Output the [x, y] coordinate of the center of the cell containing the given text.  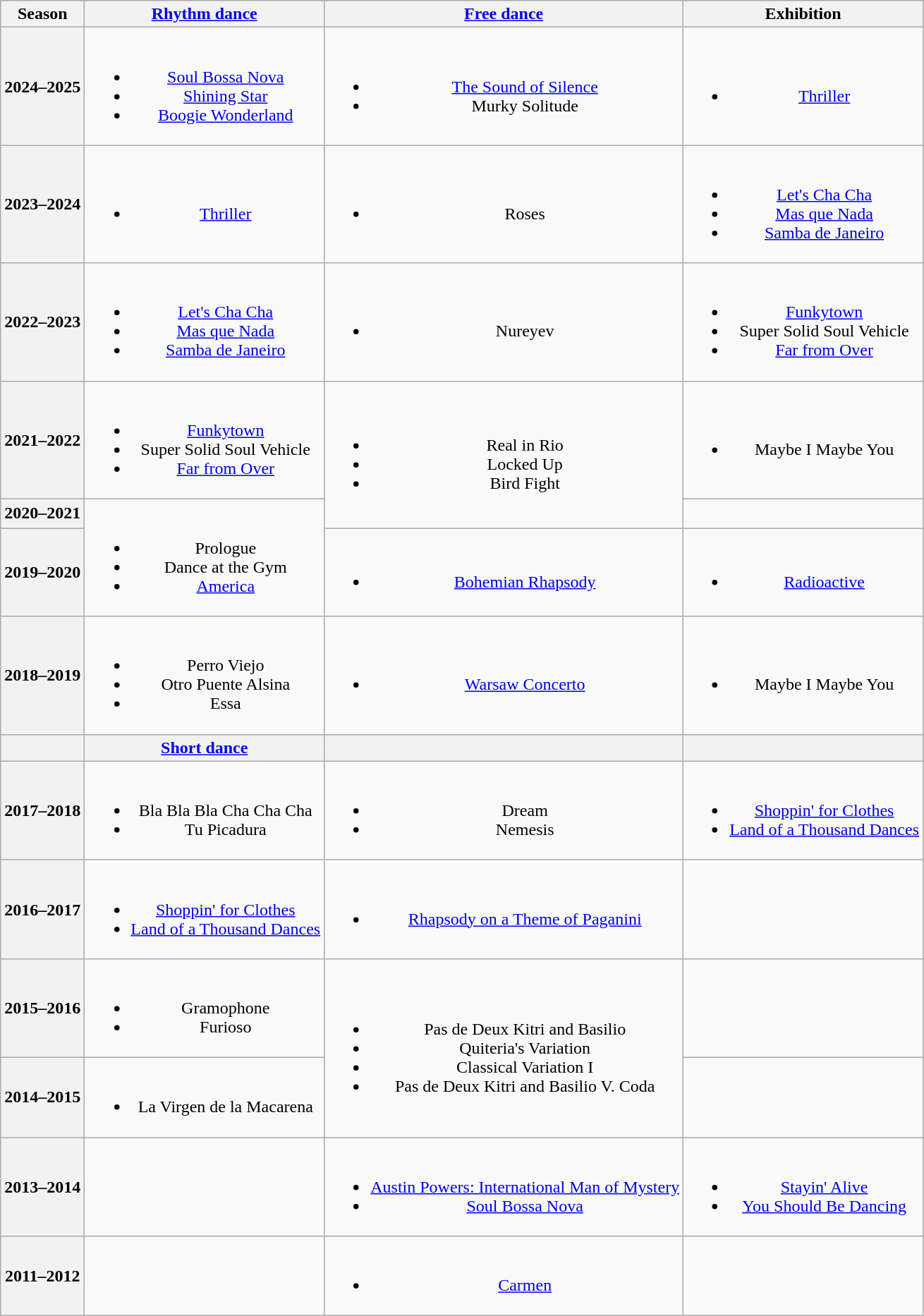
Short dance [205, 748]
Roses [504, 205]
Prologue Dance at the Gym America [205, 557]
La Virgen de la Macarena [205, 1097]
2019–2020 [42, 573]
2015–2016 [42, 1008]
Rhapsody on a Theme of Paganini [504, 909]
Rhythm dance [205, 14]
2017–2018 [42, 810]
Austin Powers: International Man of Mystery Soul Bossa Nova [504, 1186]
Dream Nemesis [504, 810]
Soul Bossa Nova Shining Star Boogie Wonderland [205, 86]
2020–2021 [42, 513]
Real in RioLocked UpBird Fight [504, 454]
Nureyev [504, 322]
2016–2017 [42, 909]
Perro Viejo Otro Puente Alsina Essa [205, 676]
2022–2023 [42, 322]
Exhibition [803, 14]
Season [42, 14]
2018–2019 [42, 676]
Radioactive [803, 573]
2011–2012 [42, 1277]
2024–2025 [42, 86]
The Sound of Silence Murky Solitude [504, 86]
2013–2014 [42, 1186]
2014–2015 [42, 1097]
Free dance [504, 14]
Pas de Deux Kitri and BasilioQuiteria's VariationClassical Variation IPas de Deux Kitri and Basilio V. Coda [504, 1048]
Carmen [504, 1277]
Bohemian Rhapsody [504, 573]
Stayin' AliveYou Should Be Dancing [803, 1186]
Warsaw Concerto [504, 676]
Bla Bla Bla Cha Cha Cha Tu Picadura [205, 810]
2021–2022 [42, 440]
Gramophone Furioso [205, 1008]
2023–2024 [42, 205]
